For the text-containing cell, return its midpoint in [x, y] coordinate format. 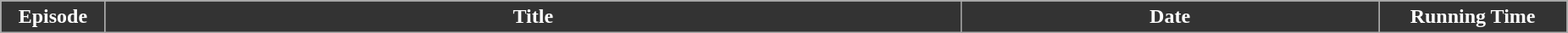
Title [534, 17]
Date [1171, 17]
Running Time [1473, 17]
Episode [53, 17]
